Extract the [X, Y] coordinate from the center of the cell holding the provided text.  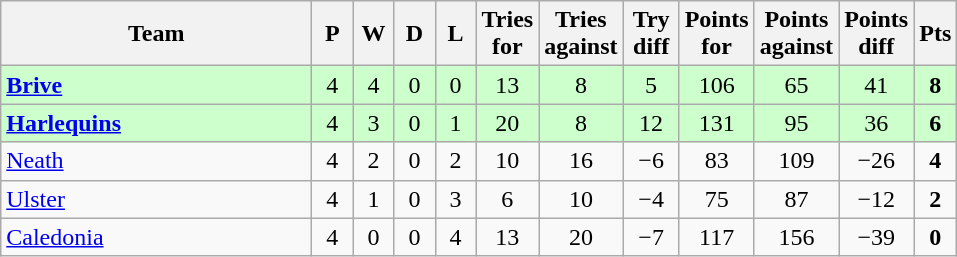
Points for [716, 34]
W [374, 34]
Caledonia [156, 237]
41 [876, 85]
−12 [876, 199]
−26 [876, 161]
12 [651, 123]
87 [796, 199]
5 [651, 85]
Try diff [651, 34]
Ulster [156, 199]
P [332, 34]
−39 [876, 237]
Tries against [581, 34]
D [414, 34]
Team [156, 34]
Brive [156, 85]
65 [796, 85]
36 [876, 123]
L [456, 34]
75 [716, 199]
Points against [796, 34]
−6 [651, 161]
−4 [651, 199]
117 [716, 237]
83 [716, 161]
109 [796, 161]
131 [716, 123]
Pts [936, 34]
156 [796, 237]
106 [716, 85]
Points diff [876, 34]
Harlequins [156, 123]
Neath [156, 161]
16 [581, 161]
95 [796, 123]
−7 [651, 237]
Tries for [508, 34]
